Provide the [x, y] coordinate of the cell's center where the given text is located.  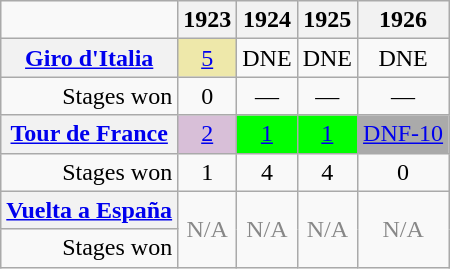
1926 [404, 20]
1924 [267, 20]
Giro d'Italia [90, 58]
Tour de France [90, 134]
1923 [208, 20]
1925 [327, 20]
2 [208, 134]
Vuelta a España [90, 210]
5 [208, 58]
DNF-10 [404, 134]
